Return [X, Y] of the center of cell containing provided text 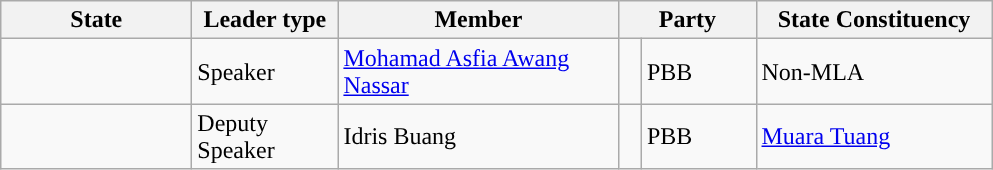
State Constituency [874, 20]
Leader type [265, 20]
Deputy Speaker [265, 136]
Party [688, 20]
State [96, 20]
Muara Tuang [874, 136]
Idris Buang [478, 136]
Mohamad Asfia Awang Nassar [478, 72]
Speaker [265, 72]
Non-MLA [874, 72]
Member [478, 20]
